Locate the cell with the specified text and output its (X, Y) center coordinate. 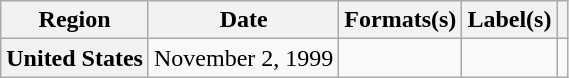
Date (243, 20)
Formats(s) (400, 20)
Label(s) (510, 20)
Region (75, 20)
United States (75, 58)
November 2, 1999 (243, 58)
